Extract the (X, Y) coordinate from the center of the cell holding the provided text.  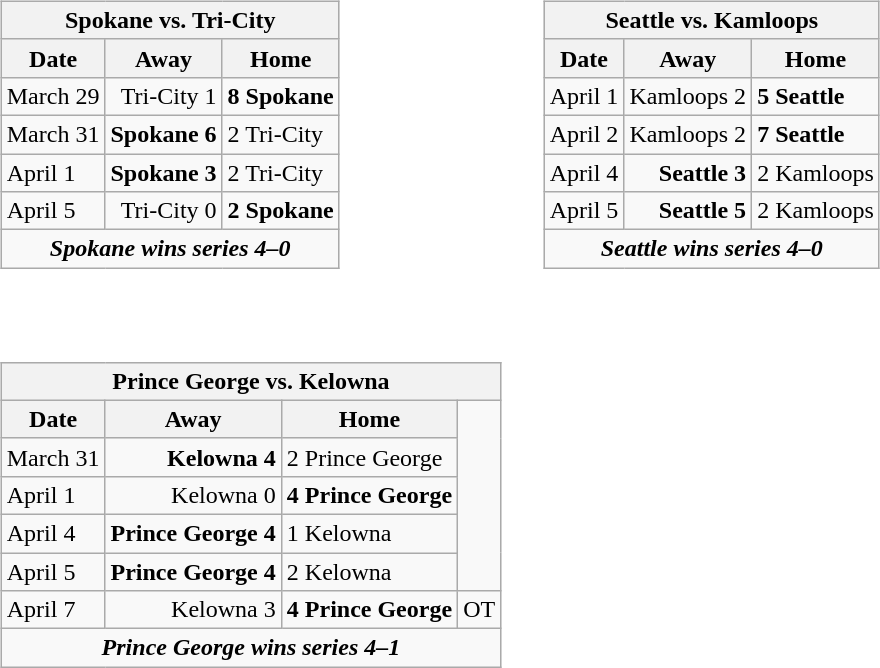
Spokane 3 (164, 173)
Seattle 3 (688, 173)
March 29 (53, 96)
Tri-City 1 (164, 96)
2 Kelowna (369, 571)
5 Seattle (816, 96)
Spokane wins series 4–0 (170, 249)
1 Kelowna (369, 533)
April 7 (53, 610)
8 Spokane (280, 96)
Kelowna 0 (193, 495)
Kelowna 3 (193, 610)
Spokane 6 (164, 134)
2 Spokane (280, 211)
Tri-City 0 (164, 211)
Prince George vs. Kelowna (250, 381)
Seattle 5 (688, 211)
7 Seattle (816, 134)
Seattle vs. Kamloops (712, 20)
Kelowna 4 (193, 457)
OT (480, 610)
Prince George wins series 4–1 (250, 648)
April 2 (584, 134)
2 Prince George (369, 457)
Spokane vs. Tri-City (170, 20)
Seattle wins series 4–0 (712, 249)
